Search for the cell housing the specified text and yield its [X, Y] center coordinate. 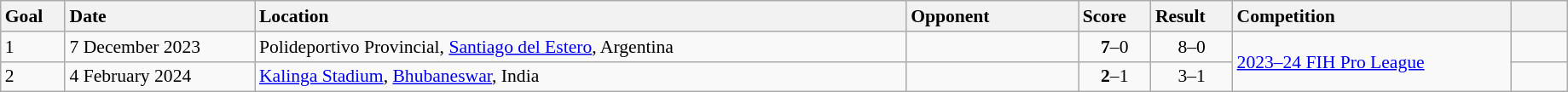
7 December 2023 [159, 47]
Competition [1373, 16]
Date [159, 16]
Result [1192, 16]
2 [33, 77]
Polideportivo Provincial, Santiago del Estero, Argentina [581, 47]
2–1 [1115, 77]
4 February 2024 [159, 77]
1 [33, 47]
7–0 [1115, 47]
Kalinga Stadium, Bhubaneswar, India [581, 77]
Score [1115, 16]
8–0 [1192, 47]
2023–24 FIH Pro League [1373, 61]
Goal [33, 16]
Opponent [992, 16]
3–1 [1192, 77]
Location [581, 16]
